Locate the cell with the specified text and output its [x, y] center coordinate. 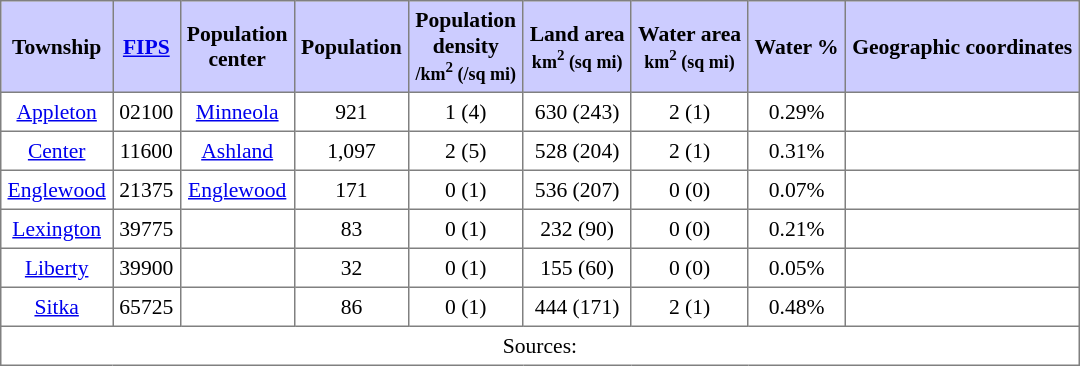
65725 [146, 306]
630 (243) [577, 112]
1 (4) [466, 112]
Minneola [237, 112]
11600 [146, 150]
39775 [146, 228]
Appleton [57, 112]
Populationdensity/km2 (/sq mi) [466, 47]
171 [351, 190]
Water % [797, 47]
2 (5) [466, 150]
Township [57, 47]
Liberty [57, 268]
Ashland [237, 150]
Sources: [540, 346]
83 [351, 228]
528 (204) [577, 150]
0.21% [797, 228]
FIPS [146, 47]
Lexington [57, 228]
921 [351, 112]
0.48% [797, 306]
0.29% [797, 112]
155 (60) [577, 268]
Geographic coordinates [962, 47]
86 [351, 306]
444 (171) [577, 306]
0.31% [797, 150]
02100 [146, 112]
Populationcenter [237, 47]
0.05% [797, 268]
Sitka [57, 306]
1,097 [351, 150]
Water areakm2 (sq mi) [689, 47]
32 [351, 268]
0.07% [797, 190]
Center [57, 150]
536 (207) [577, 190]
Land areakm2 (sq mi) [577, 47]
Population [351, 47]
21375 [146, 190]
39900 [146, 268]
232 (90) [577, 228]
